Scan for the cell matching the given text and deliver its [X, Y] coordinate at center. 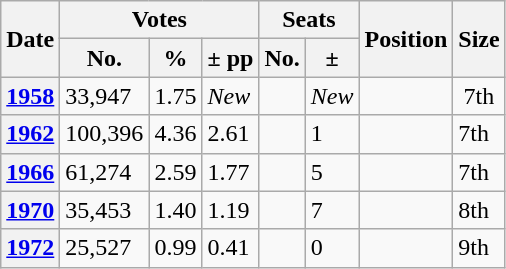
1962 [30, 134]
4.36 [176, 134]
1.19 [230, 210]
1.40 [176, 210]
Position [406, 39]
± [332, 58]
33,947 [104, 96]
Size [479, 39]
Votes [160, 20]
± pp [230, 58]
5 [332, 172]
8th [479, 210]
35,453 [104, 210]
1958 [30, 96]
1 [332, 134]
0.41 [230, 248]
7 [332, 210]
61,274 [104, 172]
1972 [30, 248]
1966 [30, 172]
Seats [309, 20]
2.61 [230, 134]
Date [30, 39]
2.59 [176, 172]
1.75 [176, 96]
100,396 [104, 134]
0 [332, 248]
25,527 [104, 248]
0.99 [176, 248]
% [176, 58]
1970 [30, 210]
9th [479, 248]
1.77 [230, 172]
